Identify which cell holds the provided text, then report its [x, y] central coordinate. 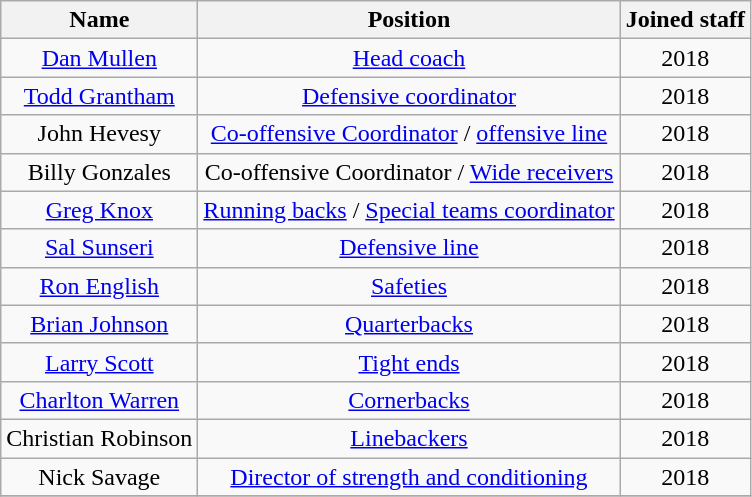
Cornerbacks [409, 400]
Safeties [409, 286]
Sal Sunseri [100, 248]
Director of strength and conditioning [409, 477]
Name [100, 20]
Tight ends [409, 362]
Quarterbacks [409, 324]
Christian Robinson [100, 438]
Charlton Warren [100, 400]
Head coach [409, 58]
John Hevesy [100, 134]
Larry Scott [100, 362]
Co-offensive Coordinator / Wide receivers [409, 172]
Position [409, 20]
Brian Johnson [100, 324]
Nick Savage [100, 477]
Defensive line [409, 248]
Running backs / Special teams coordinator [409, 210]
Joined staff [685, 20]
Ron English [100, 286]
Defensive coordinator [409, 96]
Linebackers [409, 438]
Billy Gonzales [100, 172]
Co-offensive Coordinator / offensive line [409, 134]
Todd Grantham [100, 96]
Dan Mullen [100, 58]
Greg Knox [100, 210]
